Pinpoint the cell where the given text exists, returning its [X, Y] midpoint coordinate. 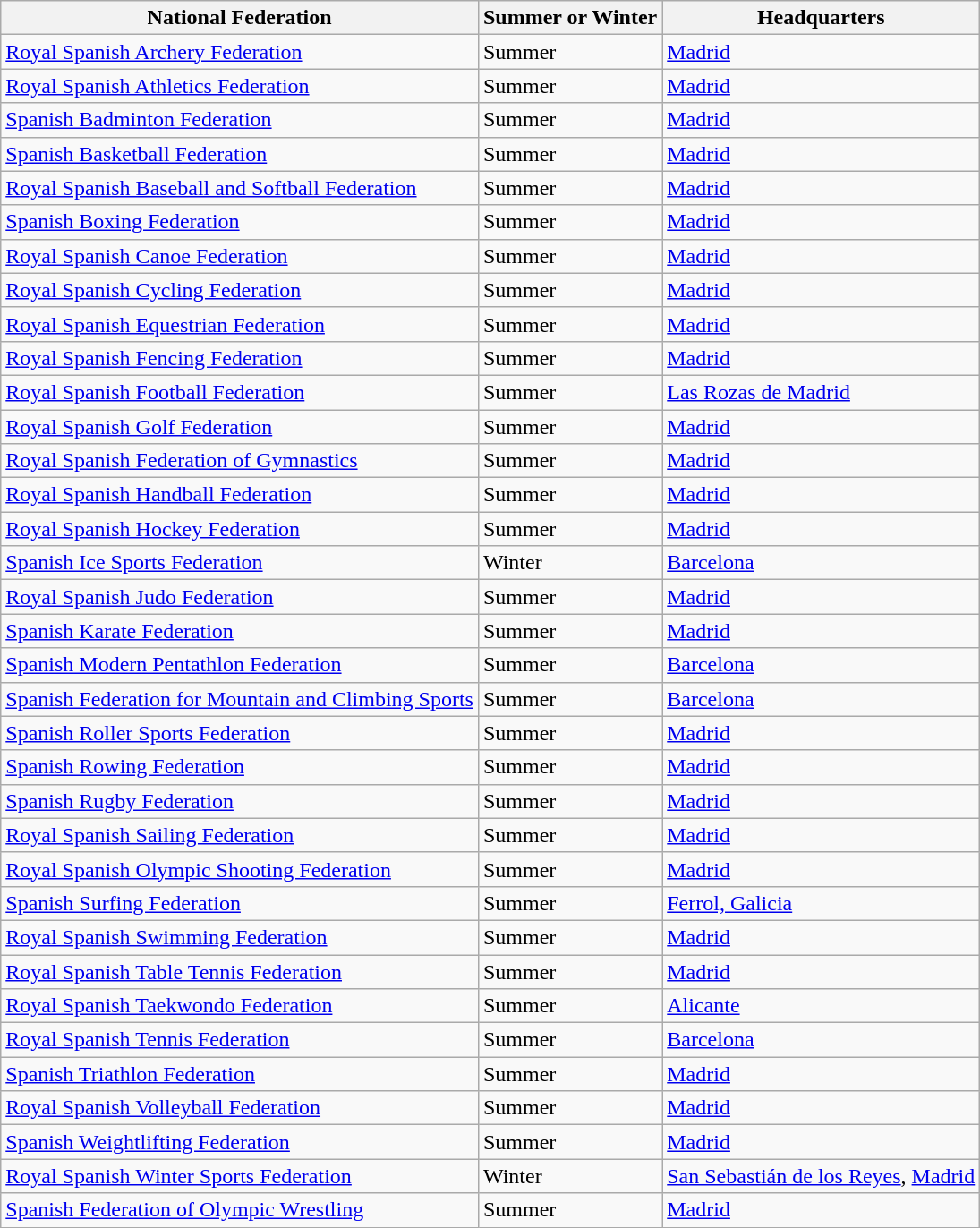
Spanish Boxing Federation [240, 222]
Spanish Roller Sports Federation [240, 733]
San Sebastián de los Reyes, Madrid [822, 1176]
Spanish Basketball Federation [240, 154]
Spanish Modern Pentathlon Federation [240, 665]
Royal Spanish Judo Federation [240, 597]
Spanish Triathlon Federation [240, 1074]
Royal Spanish Olympic Shooting Federation [240, 869]
Royal Spanish Fencing Federation [240, 358]
Royal Spanish Golf Federation [240, 427]
Royal Spanish Volleyball Federation [240, 1108]
Royal Spanish Canoe Federation [240, 256]
National Federation [240, 18]
Royal Spanish Baseball and Softball Federation [240, 188]
Alicante [822, 1006]
Spanish Badminton Federation [240, 120]
Spanish Ice Sports Federation [240, 563]
Royal Spanish Handball Federation [240, 495]
Royal Spanish Taekwondo Federation [240, 1006]
Spanish Rowing Federation [240, 767]
Las Rozas de Madrid [822, 392]
Summer or Winter [569, 18]
Spanish Federation of Olympic Wrestling [240, 1210]
Royal Spanish Athletics Federation [240, 86]
Spanish Rugby Federation [240, 801]
Royal Spanish Equestrian Federation [240, 324]
Royal Spanish Federation of Gymnastics [240, 461]
Royal Spanish Hockey Federation [240, 529]
Royal Spanish Football Federation [240, 392]
Royal Spanish Swimming Federation [240, 937]
Spanish Federation for Mountain and Climbing Sports [240, 699]
Royal Spanish Sailing Federation [240, 835]
Royal Spanish Table Tennis Federation [240, 971]
Spanish Weightlifting Federation [240, 1142]
Royal Spanish Winter Sports Federation [240, 1176]
Spanish Karate Federation [240, 631]
Royal Spanish Archery Federation [240, 52]
Royal Spanish Cycling Federation [240, 290]
Ferrol, Galicia [822, 903]
Headquarters [822, 18]
Royal Spanish Tennis Federation [240, 1040]
Spanish Surfing Federation [240, 903]
